Detect which cell encompasses the target text, then output its (x, y) center coordinate. 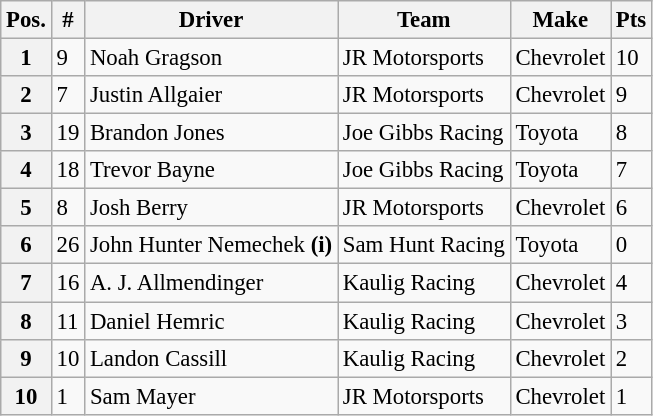
19 (68, 133)
Daniel Hemric (212, 321)
16 (68, 283)
Pos. (26, 20)
Landon Cassill (212, 358)
Justin Allgaier (212, 95)
Driver (212, 20)
Team (424, 20)
Make (560, 20)
0 (632, 245)
Josh Berry (212, 208)
Brandon Jones (212, 133)
Trevor Bayne (212, 170)
Noah Gragson (212, 58)
26 (68, 245)
John Hunter Nemechek (i) (212, 245)
11 (68, 321)
Sam Hunt Racing (424, 245)
5 (26, 208)
A. J. Allmendinger (212, 283)
Sam Mayer (212, 396)
# (68, 20)
Pts (632, 20)
18 (68, 170)
